Locate the cell with the specified text and output its [X, Y] center coordinate. 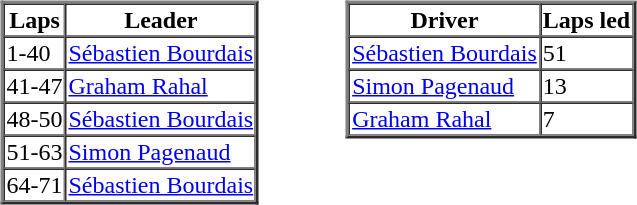
13 [586, 86]
Leader [160, 20]
7 [586, 118]
Laps led [586, 20]
41-47 [35, 86]
51-63 [35, 152]
51 [586, 52]
Laps [35, 20]
1-40 [35, 52]
Driver [444, 20]
48-50 [35, 118]
64-71 [35, 184]
